Scan for the cell matching the given text and deliver its (x, y) coordinate at center. 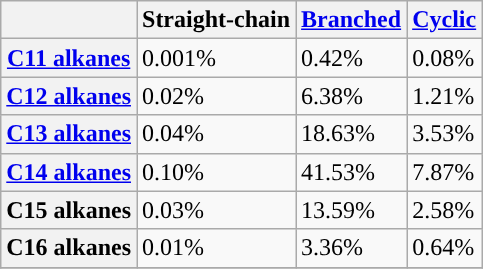
18.63% (352, 134)
C16 alkanes (69, 248)
C12 alkanes (69, 96)
C13 alkanes (69, 134)
0.03% (216, 210)
3.53% (444, 134)
0.10% (216, 172)
3.36% (352, 248)
Branched (352, 20)
C14 alkanes (69, 172)
0.42% (352, 58)
41.53% (352, 172)
7.87% (444, 172)
13.59% (352, 210)
0.001% (216, 58)
0.01% (216, 248)
6.38% (352, 96)
C11 alkanes (69, 58)
1.21% (444, 96)
0.02% (216, 96)
0.08% (444, 58)
C15 alkanes (69, 210)
Cyclic (444, 20)
0.04% (216, 134)
0.64% (444, 248)
2.58% (444, 210)
Straight-chain (216, 20)
